Capture the cell that displays the provided text and extract its (x, y) central coordinate. 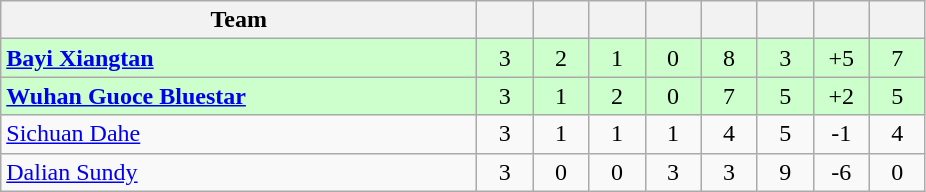
-6 (841, 172)
8 (729, 58)
Sichuan Dahe (239, 134)
Team (239, 20)
+5 (841, 58)
+2 (841, 96)
Wuhan Guoce Bluestar (239, 96)
-1 (841, 134)
Bayi Xiangtan (239, 58)
9 (785, 172)
Dalian Sundy (239, 172)
